Return (x, y) of the center of cell containing provided text 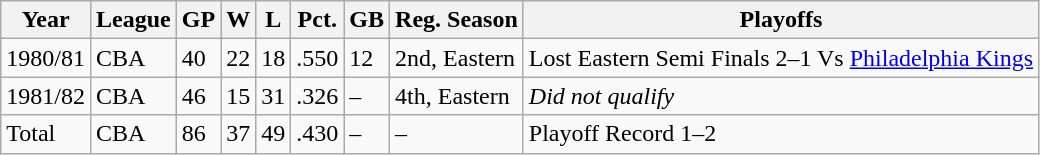
86 (198, 134)
2nd, Eastern (457, 58)
22 (238, 58)
W (238, 20)
12 (367, 58)
49 (274, 134)
League (133, 20)
46 (198, 96)
L (274, 20)
1981/82 (46, 96)
Did not qualify (780, 96)
Total (46, 134)
1980/81 (46, 58)
Reg. Season (457, 20)
Playoffs (780, 20)
18 (274, 58)
Year (46, 20)
Lost Eastern Semi Finals 2–1 Vs Philadelphia Kings (780, 58)
GB (367, 20)
31 (274, 96)
4th, Eastern (457, 96)
.550 (318, 58)
37 (238, 134)
Playoff Record 1–2 (780, 134)
15 (238, 96)
Pct. (318, 20)
GP (198, 20)
.430 (318, 134)
40 (198, 58)
.326 (318, 96)
